Find where the given text appears and provide that cell's center as [x, y] coordinate. 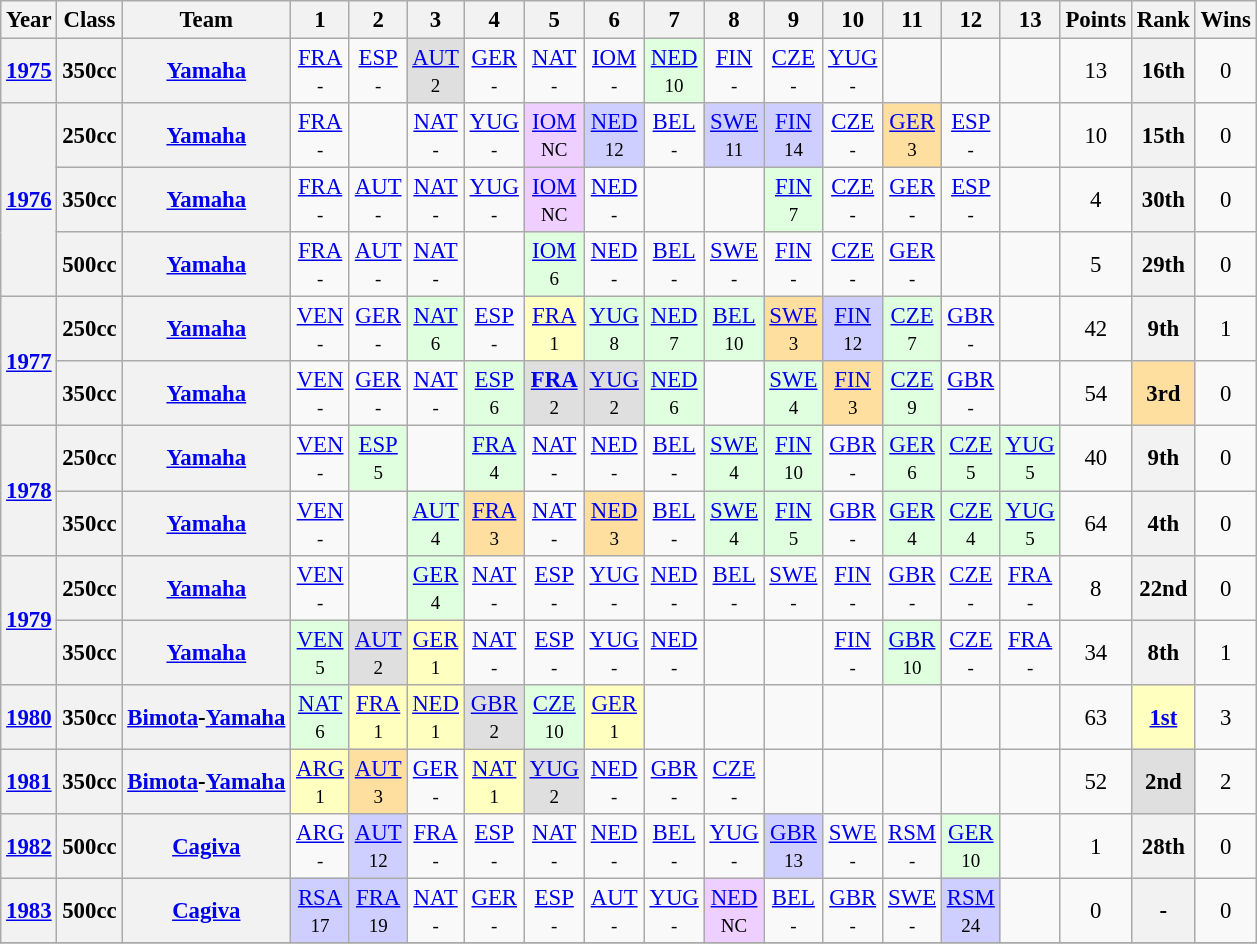
9 [794, 20]
Class [90, 20]
1976 [29, 200]
ARG- [320, 846]
64 [1096, 524]
GBR2 [494, 716]
1977 [29, 362]
22nd [1163, 588]
NED3 [614, 524]
NED1 [436, 716]
FIN7 [794, 200]
FRA2 [554, 394]
15th [1163, 136]
GBR10 [912, 652]
FIN14 [794, 136]
RSM- [912, 846]
ARG1 [320, 782]
ESP6 [494, 394]
Year [29, 20]
AUT12 [378, 846]
NAT1 [494, 782]
SWE11 [734, 136]
CZE4 [970, 524]
YUG8 [614, 330]
FRA3 [494, 524]
Wins [1226, 20]
34 [1096, 652]
NED7 [674, 330]
AUT3 [378, 782]
NEDNC [734, 910]
1980 [29, 716]
6 [614, 20]
GER3 [912, 136]
NED6 [674, 394]
63 [1096, 716]
1979 [29, 620]
29th [1163, 264]
CZE5 [970, 458]
FRA19 [378, 910]
2nd [1163, 782]
16th [1163, 72]
FIN12 [853, 330]
11 [912, 20]
1975 [29, 72]
FIN5 [794, 524]
CZE10 [554, 716]
1983 [29, 910]
28th [1163, 846]
IOM- [614, 72]
7 [674, 20]
4th [1163, 524]
BEL10 [734, 330]
GER6 [912, 458]
CZE9 [912, 394]
Team [206, 20]
VEN5 [320, 652]
ESP5 [378, 458]
1982 [29, 846]
54 [1096, 394]
8th [1163, 652]
52 [1096, 782]
42 [1096, 330]
1978 [29, 490]
SWE3 [794, 330]
1981 [29, 782]
GER10 [970, 846]
FIN10 [794, 458]
NED10 [674, 72]
GBR13 [794, 846]
3rd [1163, 394]
RSA17 [320, 910]
12 [970, 20]
NED12 [614, 136]
30th [1163, 200]
40 [1096, 458]
FRA4 [494, 458]
CZE7 [912, 330]
AUT4 [436, 524]
Rank [1163, 20]
Points [1096, 20]
RSM24 [970, 910]
FIN3 [853, 394]
- [1163, 910]
1st [1163, 716]
IOM6 [554, 264]
